From the cell containing the given text, extract its center point as [X, Y] coordinate. 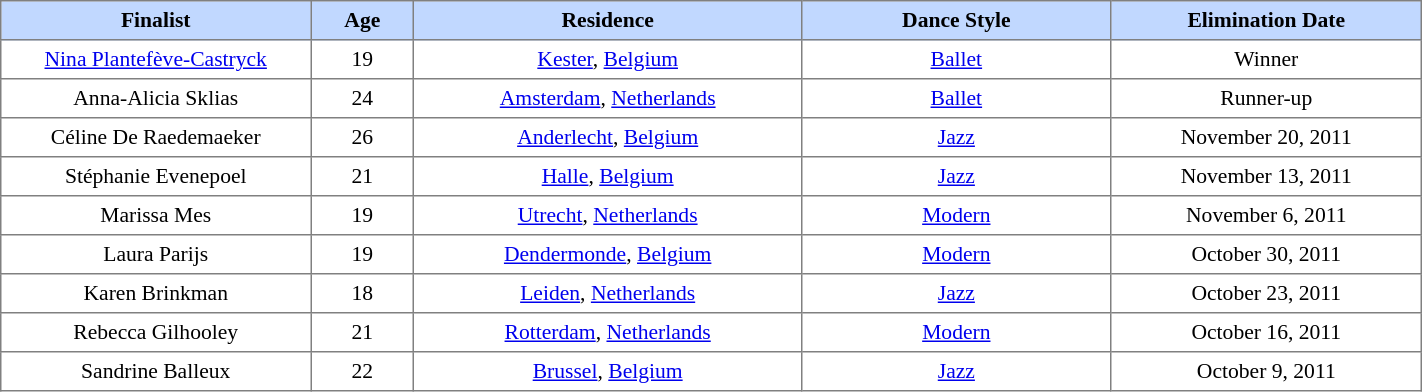
Dendermonde, Belgium [608, 254]
Céline De Raedemaeker [156, 138]
October 9, 2011 [1266, 372]
Anna-Alicia Sklias [156, 98]
October 16, 2011 [1266, 332]
Utrecht, Netherlands [608, 216]
Rotterdam, Netherlands [608, 332]
Elimination Date [1266, 20]
Age [362, 20]
Rebecca Gilhooley [156, 332]
Amsterdam, Netherlands [608, 98]
Finalist [156, 20]
Halle, Belgium [608, 176]
Residence [608, 20]
18 [362, 294]
November 20, 2011 [1266, 138]
Stéphanie Evenepoel [156, 176]
Dance Style [956, 20]
Leiden, Netherlands [608, 294]
Brussel, Belgium [608, 372]
Sandrine Balleux [156, 372]
Anderlecht, Belgium [608, 138]
November 13, 2011 [1266, 176]
Marissa Mes [156, 216]
Runner-up [1266, 98]
October 23, 2011 [1266, 294]
Nina Plantefève-Castryck [156, 60]
Winner [1266, 60]
Kester, Belgium [608, 60]
22 [362, 372]
October 30, 2011 [1266, 254]
Laura Parijs [156, 254]
November 6, 2011 [1266, 216]
26 [362, 138]
Karen Brinkman [156, 294]
24 [362, 98]
